For the text-containing cell, return its midpoint in (X, Y) coordinate format. 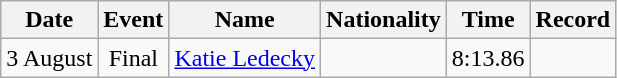
Katie Ledecky (245, 58)
3 August (50, 58)
Record (573, 20)
Name (245, 20)
Event (134, 20)
Nationality (384, 20)
Time (488, 20)
Date (50, 20)
Final (134, 58)
8:13.86 (488, 58)
